Search for the cell housing the specified text and yield its (X, Y) center coordinate. 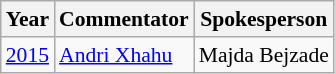
Commentator (124, 19)
Year (28, 19)
Andri Xhahu (124, 55)
Majda Bejzade (264, 55)
Spokesperson (264, 19)
2015 (28, 55)
